Find where the given text appears and provide that cell's center as (X, Y) coordinate. 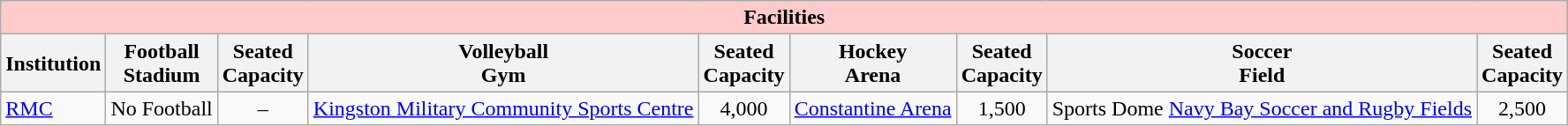
Institution (53, 63)
SoccerField (1262, 63)
– (263, 108)
No Football (162, 108)
Facilities (784, 18)
HockeyArena (872, 63)
RMC (53, 108)
VolleyballGym (503, 63)
FootballStadium (162, 63)
2,500 (1522, 108)
1,500 (1001, 108)
Kingston Military Community Sports Centre (503, 108)
Constantine Arena (872, 108)
4,000 (743, 108)
Sports Dome Navy Bay Soccer and Rugby Fields (1262, 108)
